For the text-containing cell, return its midpoint in (x, y) coordinate format. 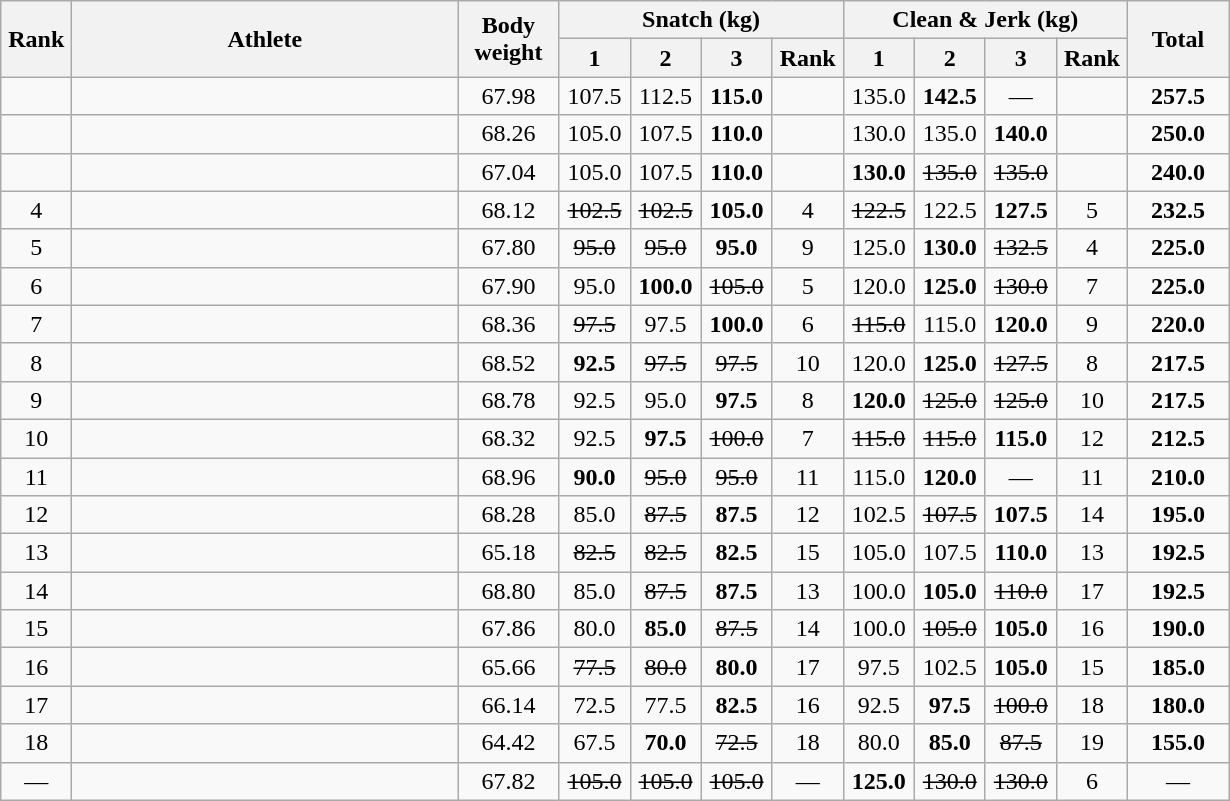
65.18 (508, 553)
Clean & Jerk (kg) (985, 20)
68.80 (508, 591)
220.0 (1178, 324)
67.90 (508, 286)
67.82 (508, 781)
66.14 (508, 705)
210.0 (1178, 477)
Athlete (265, 39)
90.0 (594, 477)
65.66 (508, 667)
250.0 (1178, 134)
132.5 (1020, 248)
Snatch (kg) (701, 20)
212.5 (1178, 438)
68.52 (508, 362)
19 (1092, 743)
142.5 (950, 96)
190.0 (1178, 629)
155.0 (1178, 743)
68.28 (508, 515)
195.0 (1178, 515)
232.5 (1178, 210)
68.96 (508, 477)
68.26 (508, 134)
Total (1178, 39)
240.0 (1178, 172)
140.0 (1020, 134)
70.0 (666, 743)
68.12 (508, 210)
68.32 (508, 438)
67.04 (508, 172)
68.36 (508, 324)
67.98 (508, 96)
64.42 (508, 743)
180.0 (1178, 705)
67.5 (594, 743)
67.80 (508, 248)
Body weight (508, 39)
185.0 (1178, 667)
257.5 (1178, 96)
68.78 (508, 400)
112.5 (666, 96)
67.86 (508, 629)
